Scan for the cell matching the given text and deliver its (X, Y) coordinate at center. 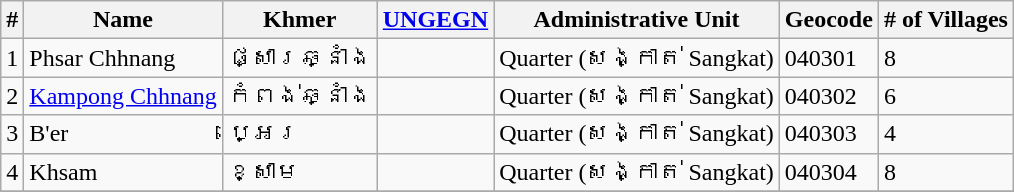
Kampong Chhnang (123, 96)
Phsar Chhnang (123, 58)
Name (123, 20)
ផ្សារឆ្នាំង (300, 58)
040301 (828, 58)
040304 (828, 172)
Geocode (828, 20)
B'er (123, 134)
ខ្សាម (300, 172)
Khsam (123, 172)
6 (946, 96)
កំពង់ឆ្នាំង (300, 96)
1 (12, 58)
2 (12, 96)
# (12, 20)
ប្អេរ (300, 134)
3 (12, 134)
UNGEGN (435, 20)
Khmer (300, 20)
# of Villages (946, 20)
040303 (828, 134)
040302 (828, 96)
Administrative Unit (637, 20)
